Output the (X, Y) coordinate of the center of the cell containing the given text.  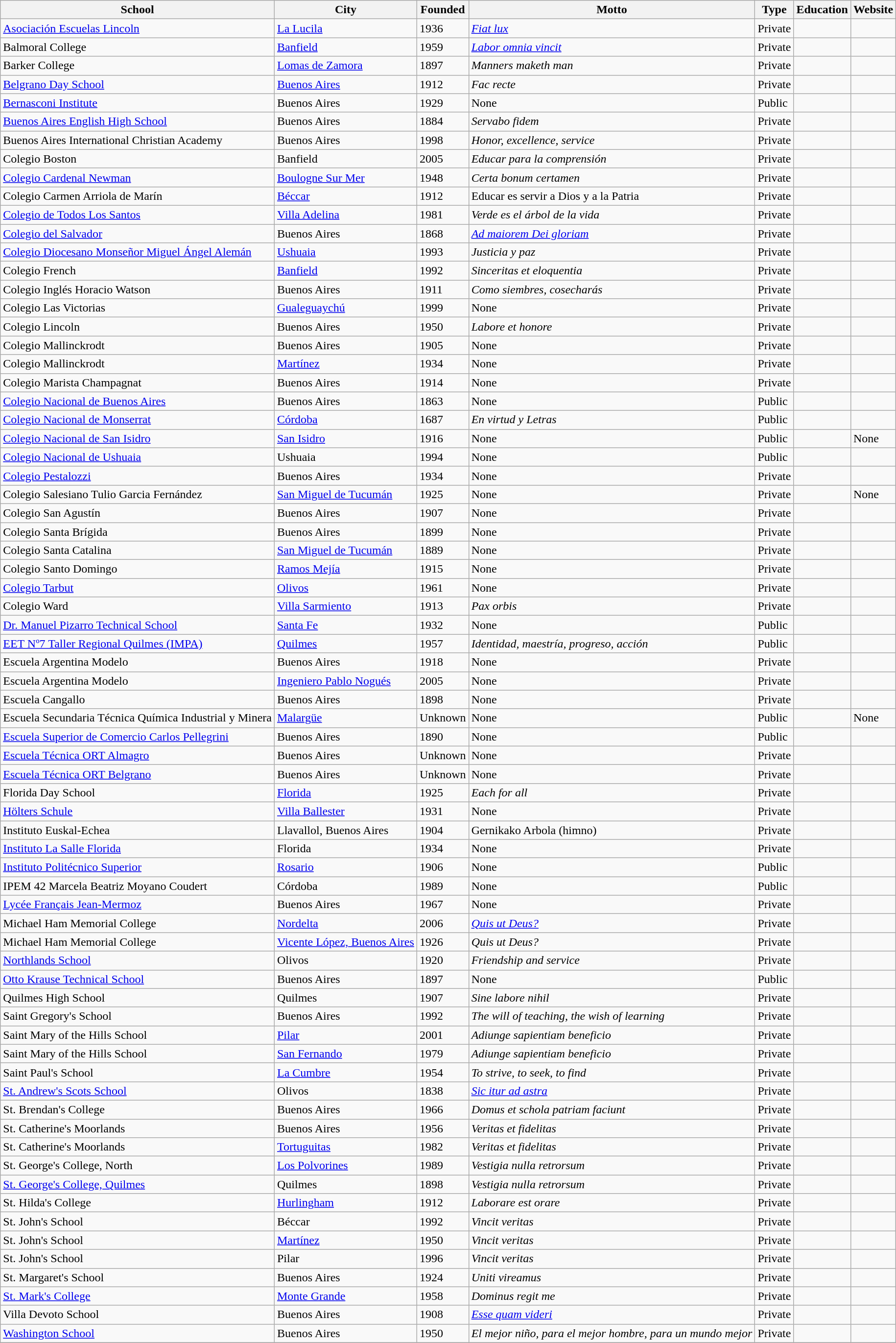
Lycée Français Jean-Mermoz (138, 905)
Villa Adelina (346, 215)
Colegio Cardenal Newman (138, 177)
1961 (443, 588)
Friendship and service (612, 960)
1913 (443, 606)
Colegio San Agustín (138, 513)
Colegio Marista Champagnat (138, 383)
2001 (443, 1035)
2006 (443, 923)
Colegio Nacional de Ushuaia (138, 457)
1979 (443, 1054)
Fac recte (612, 84)
St. Mark's College (138, 1296)
Saint Paul's School (138, 1072)
Education (822, 10)
Saint Gregory's School (138, 1016)
1863 (443, 401)
Colegio Las Victorias (138, 308)
Colegio Inglés Horacio Watson (138, 289)
El mejor niño, para el mejor hombre, para un mundo mejor (612, 1333)
1890 (443, 737)
1904 (443, 830)
Sic itur ad astra (612, 1091)
Dr. Manuel Pizarro Technical School (138, 625)
Instituto Politécnico Superior (138, 867)
Servabo fidem (612, 121)
Vicente López, Buenos Aires (346, 942)
Washington School (138, 1333)
Colegio Ward (138, 606)
St. George's College, North (138, 1166)
Colegio Tarbut (138, 588)
Fiat lux (612, 28)
1998 (443, 140)
Buenos Aires English High School (138, 121)
1981 (443, 215)
Belgrano Day School (138, 84)
Website (873, 10)
1918 (443, 662)
1931 (443, 811)
1932 (443, 625)
Malargüe (346, 718)
1838 (443, 1091)
La Cumbre (346, 1072)
Laborare est orare (612, 1203)
1999 (443, 308)
Escuela Técnica ORT Belgrano (138, 774)
Northlands School (138, 960)
1967 (443, 905)
1889 (443, 551)
School (138, 10)
Los Polvorines (346, 1166)
Llavallol, Buenos Aires (346, 830)
Labor omnia vincit (612, 47)
Nordelta (346, 923)
1966 (443, 1109)
Colegio French (138, 271)
1905 (443, 345)
Founded (443, 10)
Rosario (346, 867)
The will of teaching, the wish of learning (612, 1016)
Santa Fe (346, 625)
Colegio del Salvador (138, 234)
1936 (443, 28)
To strive, to seek, to find (612, 1072)
En virtud y Letras (612, 420)
St. Andrew's Scots School (138, 1091)
1926 (443, 942)
Colegio Nacional de Buenos Aires (138, 401)
Colegio de Todos Los Santos (138, 215)
Colegio Nacional de San Isidro (138, 438)
Colegio Santo Domingo (138, 569)
Tortuguitas (346, 1147)
St. Margaret's School (138, 1277)
1993 (443, 252)
Ad maiorem Dei gloriam (612, 234)
St. Brendan's College (138, 1109)
Verde es el árbol de la vida (612, 215)
1906 (443, 867)
Otto Krause Technical School (138, 979)
Lomas de Zamora (346, 66)
St. George's College, Quilmes (138, 1184)
1996 (443, 1259)
Ingeniero Pablo Nogués (346, 681)
San Fernando (346, 1054)
1954 (443, 1072)
Boulogne Sur Mer (346, 177)
Balmoral College (138, 47)
Quilmes High School (138, 998)
1914 (443, 383)
City (346, 10)
1994 (443, 457)
EET Nº7 Taller Regional Quilmes (IMPA) (138, 644)
Colegio Pestalozzi (138, 476)
Justicia y paz (612, 252)
1687 (443, 420)
Escuela Secundaria Técnica Química Industrial y Minera (138, 718)
Uniti vireamus (612, 1277)
Hurlingham (346, 1203)
Sinceritas et eloquentia (612, 271)
La Lucila (346, 28)
Colegio Lincoln (138, 327)
Villa Sarmiento (346, 606)
1959 (443, 47)
Educar para la comprensión (612, 159)
Esse quam videri (612, 1315)
Florida Day School (138, 792)
1908 (443, 1315)
Labore et honore (612, 327)
Escuela Cangallo (138, 699)
Colegio Boston (138, 159)
Monte Grande (346, 1296)
1916 (443, 438)
Certa bonum certamen (612, 177)
Dominus regit me (612, 1296)
1958 (443, 1296)
Asociación Escuelas Lincoln (138, 28)
Hölters Schule (138, 811)
Pax orbis (612, 606)
San Isidro (346, 438)
Instituto Euskal-Echea (138, 830)
Motto (612, 10)
1929 (443, 103)
Colegio Salesiano Tulio Garcia Fernández (138, 494)
Colegio Carmen Arriola de Marín (138, 196)
1982 (443, 1147)
Type (775, 10)
1924 (443, 1277)
Colegio Nacional de Monserrat (138, 420)
IPEM 42 Marcela Beatriz Moyano Coudert (138, 886)
1956 (443, 1128)
1868 (443, 234)
Como siembres, cosecharás (612, 289)
1884 (443, 121)
Instituto La Salle Florida (138, 849)
Domus et schola patriam faciunt (612, 1109)
Educar es servir a Dios y a la Patria (612, 196)
Manners maketh man (612, 66)
Identidad, maestría, progreso, acción (612, 644)
Colegio Santa Brígida (138, 531)
Barker College (138, 66)
Buenos Aires International Christian Academy (138, 140)
Bernasconi Institute (138, 103)
Gernikako Arbola (himno) (612, 830)
Ramos Mejía (346, 569)
1920 (443, 960)
1957 (443, 644)
Villa Devoto School (138, 1315)
1899 (443, 531)
Colegio Santa Catalina (138, 551)
1915 (443, 569)
Escuela Superior de Comercio Carlos Pellegrini (138, 737)
Gualeguaychú (346, 308)
1911 (443, 289)
Villa Ballester (346, 811)
St. Hilda's College (138, 1203)
Honor, excellence, service (612, 140)
Sine labore nihil (612, 998)
Escuela Técnica ORT Almagro (138, 755)
Each for all (612, 792)
1948 (443, 177)
Colegio Diocesano Monseñor Miguel Ángel Alemán (138, 252)
